Locate the cell with the specified text and output its (x, y) center coordinate. 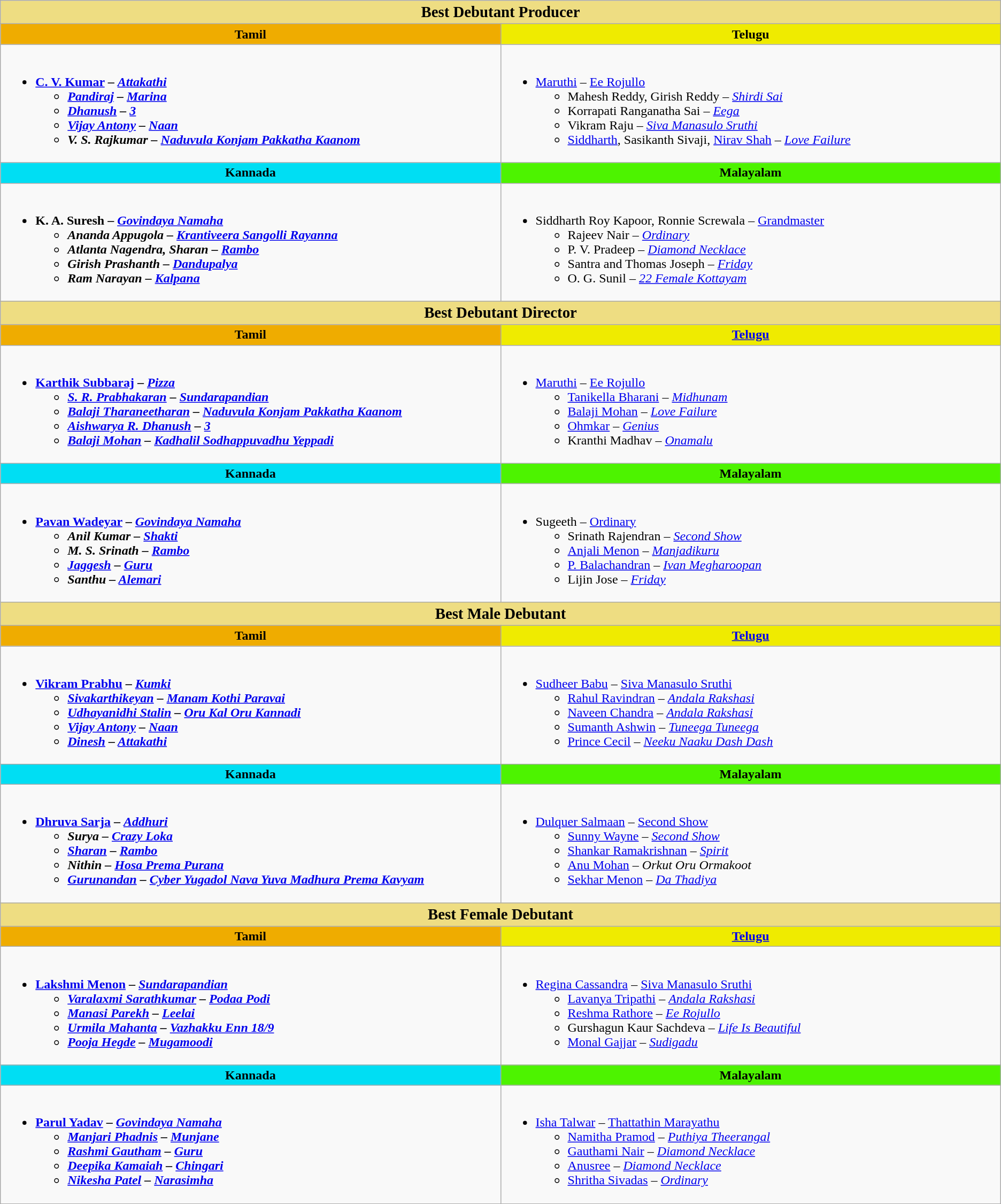
C. V. Kumar – AttakathiPandiraj – MarinaDhanush – 3Vijay Antony – NaanV. S. Rajkumar – Naduvula Konjam Pakkatha Kaanom (250, 104)
Dhruva Sarja – AddhuriSurya – Crazy LokaSharan – RamboNithin – Hosa Prema PuranaGurunandan – Cyber Yugadol Nava Yuva Madhura Prema Kavyam (250, 844)
Best Debutant Director (500, 313)
Lakshmi Menon – SundarapandianVaralaxmi Sarathkumar – Podaa PodiManasi Parekh – LeelaiUrmila Mahanta – Vazhakku Enn 18/9Pooja Hegde – Mugamoodi (250, 1006)
Dulquer Salmaan – Second ShowSunny Wayne – Second ShowShankar Ramakrishnan – SpiritAnu Mohan – Orkut Oru OrmakootSekhar Menon – Da Thadiya (751, 844)
Best Male Debutant (500, 613)
Best Debutant Producer (500, 12)
Parul Yadav – Govindaya NamahaManjari Phadnis – MunjaneRashmi Gautham – GuruDeepika Kamaiah – ChingariNikesha Patel – Narasimha (250, 1145)
Vikram Prabhu – KumkiSivakarthikeyan – Manam Kothi ParavaiUdhayanidhi Stalin – Oru Kal Oru KannadiVijay Antony – NaanDinesh – Attakathi (250, 705)
Pavan Wadeyar – Govindaya NamahaAnil Kumar – ShaktiM. S. Srinath – RamboJaggesh – GuruSanthu – Alemari (250, 542)
Sugeeth – OrdinarySrinath Rajendran – Second ShowAnjali Menon – ManjadikuruP. Balachandran – Ivan MegharoopanLijin Jose – Friday (751, 542)
Maruthi – Ee RojulloTanikella Bharani – MidhunamBalaji Mohan – Love FailureOhmkar – GeniusKranthi Madhav – Onamalu (751, 404)
Best Female Debutant (500, 915)
